Provide the [x, y] coordinate of the cell's center where the given text is located.  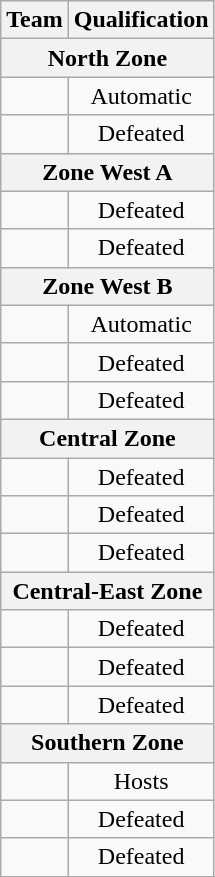
Qualification [141, 20]
Southern Zone [108, 743]
North Zone [108, 58]
Hosts [141, 781]
Zone West A [108, 172]
Central Zone [108, 438]
Zone West B [108, 286]
Team [35, 20]
Central-East Zone [108, 591]
